Pinpoint the cell where the given text exists, returning its [X, Y] midpoint coordinate. 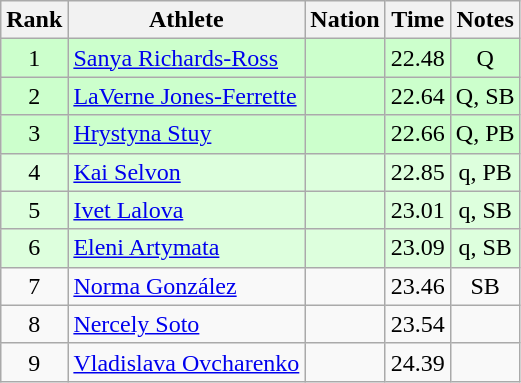
23.09 [418, 248]
23.46 [418, 286]
Eleni Artymata [186, 248]
9 [34, 362]
6 [34, 248]
Notes [485, 20]
Q [485, 58]
LaVerne Jones-Ferrette [186, 96]
SB [485, 286]
Q, PB [485, 134]
23.01 [418, 210]
Nercely Soto [186, 324]
1 [34, 58]
8 [34, 324]
3 [34, 134]
22.66 [418, 134]
2 [34, 96]
q, PB [485, 172]
Sanya Richards-Ross [186, 58]
22.48 [418, 58]
7 [34, 286]
Q, SB [485, 96]
Rank [34, 20]
4 [34, 172]
22.85 [418, 172]
Nation [345, 20]
Hrystyna Stuy [186, 134]
24.39 [418, 362]
Time [418, 20]
Kai Selvon [186, 172]
Vladislava Ovcharenko [186, 362]
22.64 [418, 96]
Athlete [186, 20]
23.54 [418, 324]
Norma González [186, 286]
5 [34, 210]
Ivet Lalova [186, 210]
